Pinpoint the cell where the given text exists, returning its [x, y] midpoint coordinate. 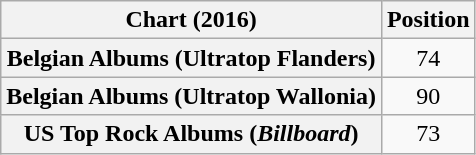
Chart (2016) [192, 20]
73 [428, 134]
90 [428, 96]
Belgian Albums (Ultratop Wallonia) [192, 96]
Position [428, 20]
Belgian Albums (Ultratop Flanders) [192, 58]
US Top Rock Albums (Billboard) [192, 134]
74 [428, 58]
